Detect which cell encompasses the target text, then output its (X, Y) center coordinate. 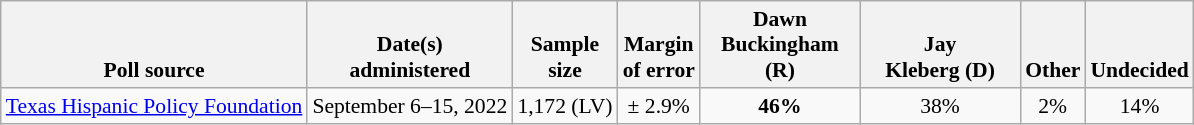
Samplesize (564, 44)
14% (1139, 106)
DawnBuckingham (R) (780, 44)
38% (940, 106)
Texas Hispanic Policy Foundation (154, 106)
Date(s)administered (410, 44)
September 6–15, 2022 (410, 106)
JayKleberg (D) (940, 44)
Other (1052, 44)
± 2.9% (659, 106)
Undecided (1139, 44)
46% (780, 106)
Marginof error (659, 44)
Poll source (154, 44)
1,172 (LV) (564, 106)
2% (1052, 106)
